Output the [x, y] coordinate of the center of the cell containing the given text.  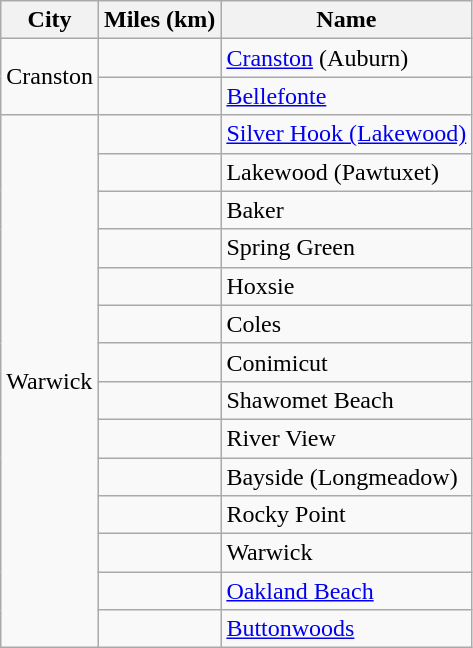
Coles [346, 324]
Buttonwoods [346, 629]
River View [346, 438]
Cranston [50, 77]
Cranston (Auburn) [346, 58]
Lakewood (Pawtuxet) [346, 172]
Hoxsie [346, 286]
Silver Hook (Lakewood) [346, 134]
City [50, 20]
Baker [346, 210]
Rocky Point [346, 515]
Bellefonte [346, 96]
Spring Green [346, 248]
Bayside (Longmeadow) [346, 477]
Miles (km) [159, 20]
Oakland Beach [346, 591]
Shawomet Beach [346, 400]
Conimicut [346, 362]
Name [346, 20]
